Pinpoint the cell where the given text exists, returning its [x, y] midpoint coordinate. 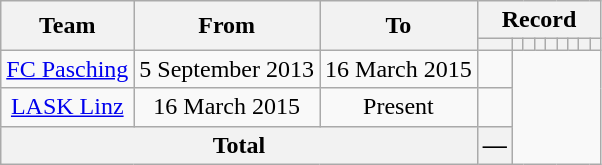
To [399, 26]
FC Pasching [68, 69]
LASK Linz [68, 107]
5 September 2013 [227, 69]
Team [68, 26]
Present [399, 107]
— [494, 145]
Total [239, 145]
From [227, 26]
Record [539, 20]
